Output the (X, Y) coordinate of the center of the cell containing the given text.  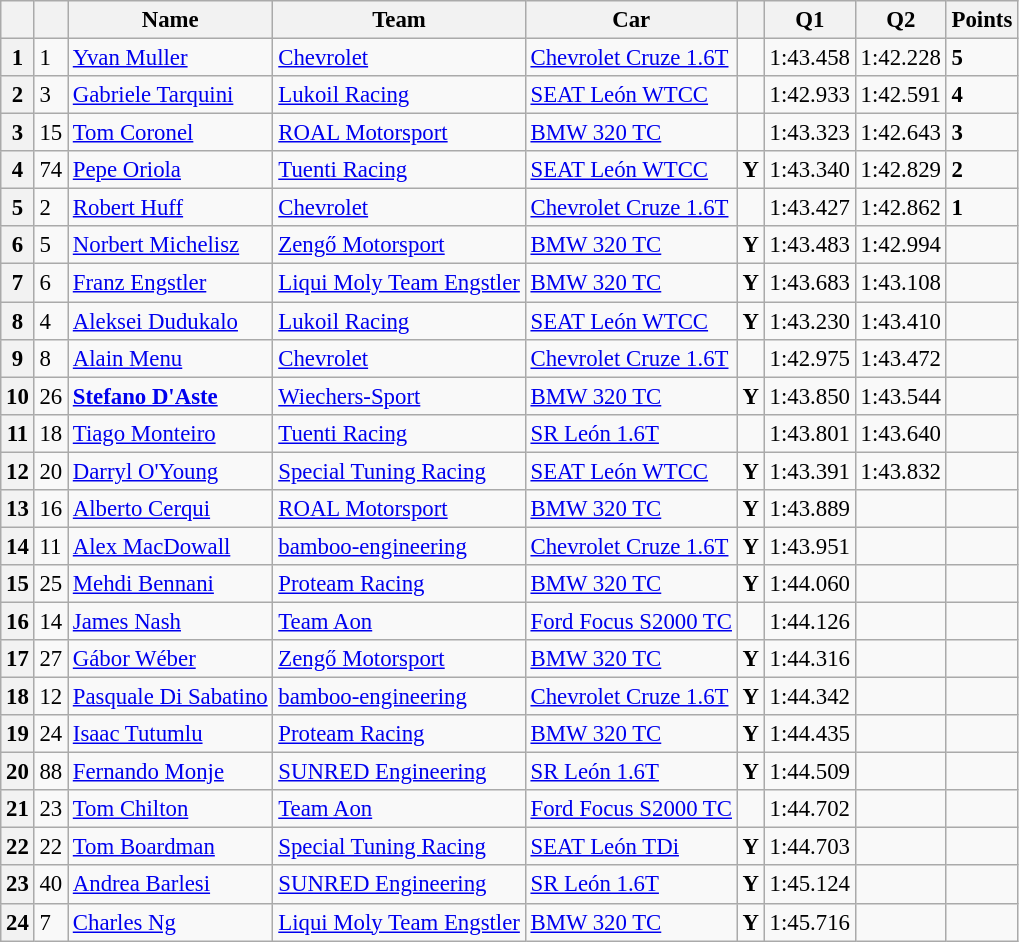
SEAT León TDi (631, 847)
1:43.801 (810, 433)
1:43.427 (810, 208)
1:43.889 (810, 509)
1:45.124 (810, 885)
1:42.933 (810, 95)
Isaac Tutumlu (170, 734)
Charles Ng (170, 922)
9 (18, 358)
40 (50, 885)
1:42.591 (900, 95)
Pasquale Di Sabatino (170, 697)
1:45.716 (810, 922)
1:43.483 (810, 245)
1:43.230 (810, 321)
1:42.228 (900, 58)
1:44.435 (810, 734)
Darryl O'Young (170, 471)
Yvan Muller (170, 58)
1:43.640 (900, 433)
1:43.458 (810, 58)
Alain Menu (170, 358)
Franz Engstler (170, 283)
1:44.060 (810, 584)
1:44.316 (810, 659)
1:43.832 (900, 471)
1:43.108 (900, 283)
1:43.951 (810, 546)
1:43.683 (810, 283)
James Nash (170, 621)
1:43.340 (810, 170)
88 (50, 772)
1:43.544 (900, 396)
Fernando Monje (170, 772)
Alex MacDowall (170, 546)
Norbert Michelisz (170, 245)
Mehdi Bennani (170, 584)
Pepe Oriola (170, 170)
1:42.643 (900, 133)
21 (18, 809)
Gabriele Tarquini (170, 95)
Aleksei Dudukalo (170, 321)
Tom Chilton (170, 809)
Name (170, 20)
1:43.850 (810, 396)
25 (50, 584)
Team (399, 20)
Andrea Barlesi (170, 885)
1:42.994 (900, 245)
1:42.829 (900, 170)
Tom Coronel (170, 133)
17 (18, 659)
1:43.391 (810, 471)
1:43.472 (900, 358)
Alberto Cerqui (170, 509)
27 (50, 659)
1:44.509 (810, 772)
Tom Boardman (170, 847)
74 (50, 170)
Stefano D'Aste (170, 396)
Gábor Wéber (170, 659)
Points (982, 20)
Wiechers-Sport (399, 396)
1:43.323 (810, 133)
1:42.862 (900, 208)
Q1 (810, 20)
26 (50, 396)
Tiago Monteiro (170, 433)
19 (18, 734)
1:43.410 (900, 321)
Robert Huff (170, 208)
13 (18, 509)
1:44.126 (810, 621)
1:44.703 (810, 847)
1:44.342 (810, 697)
1:44.702 (810, 809)
Q2 (900, 20)
10 (18, 396)
1:42.975 (810, 358)
Car (631, 20)
